Extract the (X, Y) coordinate from the center of the cell holding the provided text.  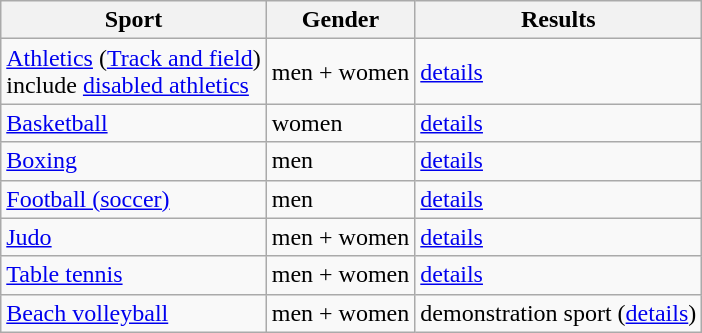
Athletics (Track and field) include disabled athletics (134, 72)
demonstration sport (details) (558, 313)
Sport (134, 20)
Table tennis (134, 275)
Football (soccer) (134, 199)
women (340, 123)
Beach volleyball (134, 313)
Basketball (134, 123)
Results (558, 20)
Gender (340, 20)
Boxing (134, 161)
Judo (134, 237)
